Provide the (X, Y) coordinate of the cell's center where the given text is located.  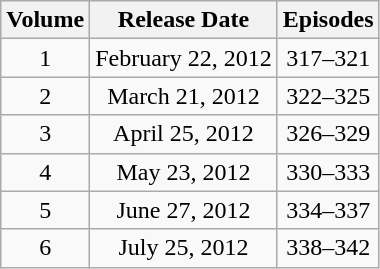
317–321 (328, 58)
6 (46, 248)
March 21, 2012 (184, 96)
326–329 (328, 134)
April 25, 2012 (184, 134)
330–333 (328, 172)
334–337 (328, 210)
1 (46, 58)
Volume (46, 20)
June 27, 2012 (184, 210)
338–342 (328, 248)
Release Date (184, 20)
Episodes (328, 20)
2 (46, 96)
February 22, 2012 (184, 58)
May 23, 2012 (184, 172)
5 (46, 210)
July 25, 2012 (184, 248)
3 (46, 134)
322–325 (328, 96)
4 (46, 172)
